Return the (X, Y) coordinate for the center point of the cell that contains the specified text.  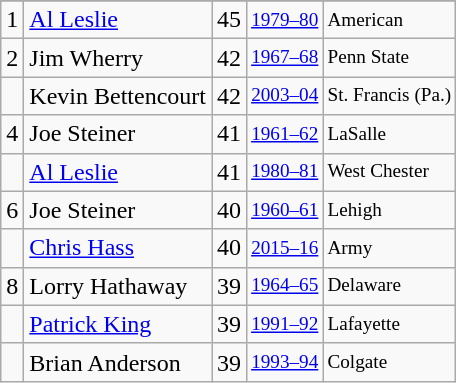
St. Francis (Pa.) (390, 96)
American (390, 20)
2 (12, 58)
45 (230, 20)
1967–68 (285, 58)
4 (12, 134)
1 (12, 20)
Patrick King (118, 324)
1980–81 (285, 172)
Colgate (390, 362)
Chris Hass (118, 248)
8 (12, 286)
Jim Wherry (118, 58)
Delaware (390, 286)
1979–80 (285, 20)
Army (390, 248)
West Chester (390, 172)
Lafayette (390, 324)
Penn State (390, 58)
Brian Anderson (118, 362)
Lorry Hathaway (118, 286)
1960–61 (285, 210)
1961–62 (285, 134)
2015–16 (285, 248)
1991–92 (285, 324)
2003–04 (285, 96)
Kevin Bettencourt (118, 96)
6 (12, 210)
Lehigh (390, 210)
1964–65 (285, 286)
1993–94 (285, 362)
LaSalle (390, 134)
